Output the [x, y] coordinate of the center of the cell containing the given text.  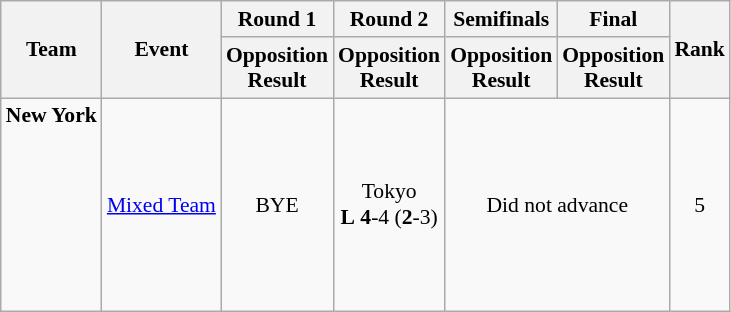
Tokyo L 4-4 (2-3) [389, 205]
Team [52, 50]
Rank [700, 50]
Event [162, 50]
5 [700, 205]
New York [52, 205]
BYE [277, 205]
Semifinals [501, 19]
Final [613, 19]
Round 1 [277, 19]
Mixed Team [162, 205]
Round 2 [389, 19]
Did not advance [557, 205]
